Capture the cell that displays the provided text and extract its (X, Y) central coordinate. 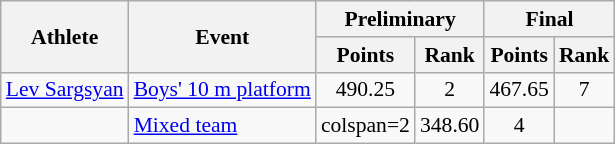
4 (518, 126)
Final (549, 19)
2 (450, 90)
7 (584, 90)
490.25 (366, 90)
Lev Sargsyan (65, 90)
Event (222, 36)
colspan=2 (366, 126)
348.60 (450, 126)
Athlete (65, 36)
Mixed team (222, 126)
467.65 (518, 90)
Preliminary (400, 19)
Boys' 10 m platform (222, 90)
